Output the (x, y) coordinate of the center of the cell containing the given text.  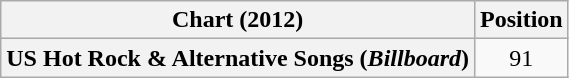
Position (521, 20)
US Hot Rock & Alternative Songs (Billboard) (238, 58)
Chart (2012) (238, 20)
91 (521, 58)
